Capture the cell that displays the provided text and extract its [X, Y] central coordinate. 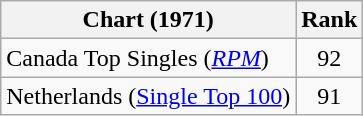
Netherlands (Single Top 100) [148, 96]
Chart (1971) [148, 20]
Rank [330, 20]
92 [330, 58]
Canada Top Singles (RPM) [148, 58]
91 [330, 96]
